Identify which cell holds the provided text, then report its (x, y) central coordinate. 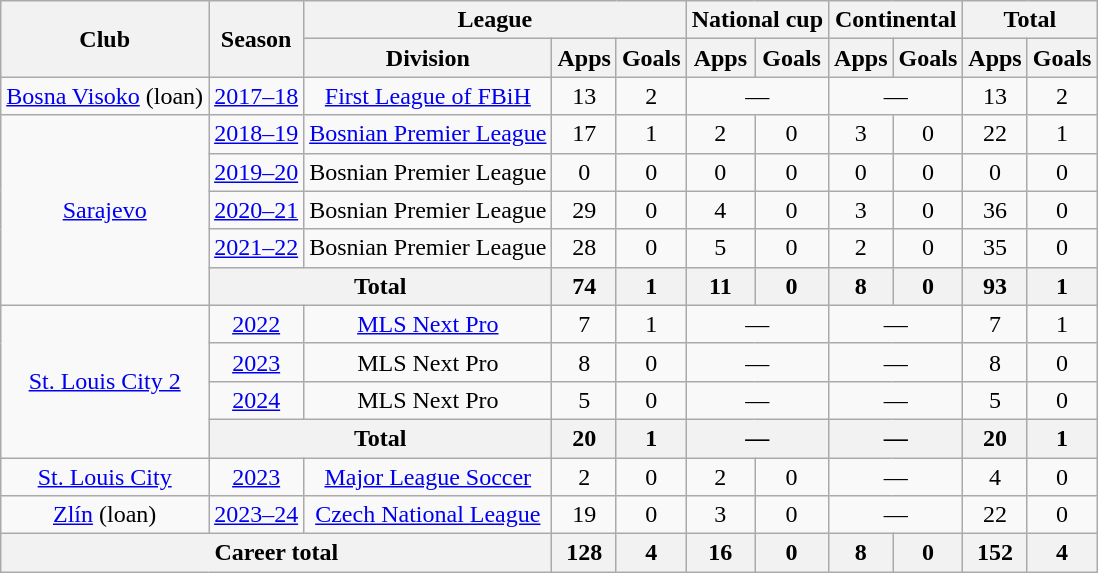
Career total (276, 553)
Season (256, 39)
2024 (256, 400)
36 (995, 210)
74 (584, 286)
Continental (896, 20)
Club (105, 39)
2023–24 (256, 515)
National cup (757, 20)
128 (584, 553)
2018–19 (256, 134)
2017–18 (256, 96)
Czech National League (428, 515)
Zlín (loan) (105, 515)
2019–20 (256, 172)
19 (584, 515)
2021–22 (256, 248)
Major League Soccer (428, 477)
Bosna Visoko (loan) (105, 96)
28 (584, 248)
St. Louis City 2 (105, 381)
First League of FBiH (428, 96)
Sarajevo (105, 210)
League (495, 20)
11 (720, 286)
2022 (256, 324)
2020–21 (256, 210)
152 (995, 553)
St. Louis City (105, 477)
16 (720, 553)
29 (584, 210)
17 (584, 134)
Division (428, 58)
93 (995, 286)
35 (995, 248)
